Provide the (x, y) coordinate of the cell's center where the given text is located.  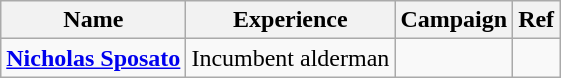
Experience (290, 20)
Name (94, 20)
Ref (536, 20)
Incumbent alderman (290, 58)
Nicholas Sposato (94, 58)
Campaign (454, 20)
